For the text-containing cell, return its midpoint in [x, y] coordinate format. 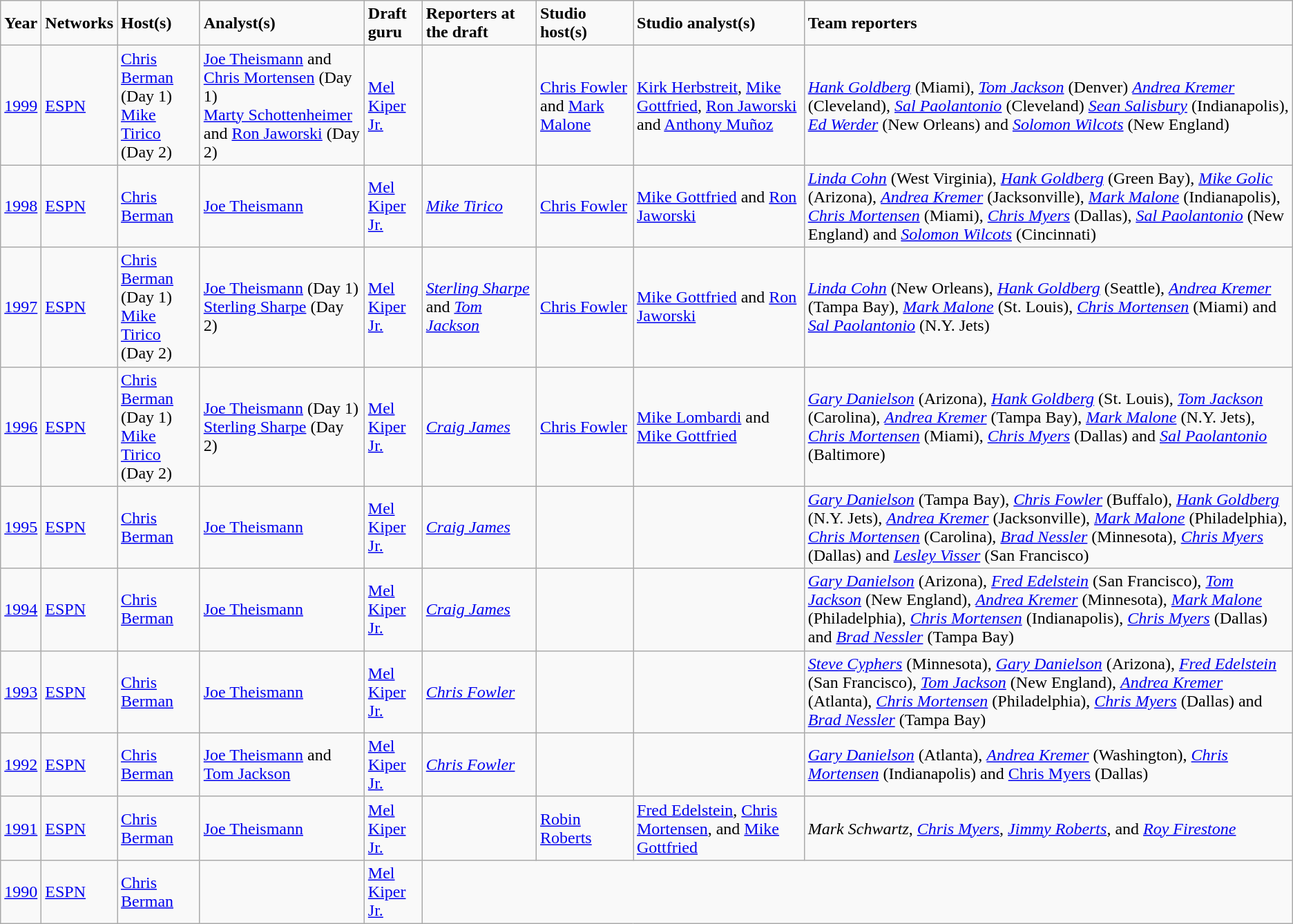
1998 [21, 206]
1994 [21, 609]
Studio host(s) [584, 23]
Robin Roberts [584, 828]
Mark Schwartz, Chris Myers, Jimmy Roberts, and Roy Firestone [1048, 828]
Chris Fowler and Mark Malone [584, 105]
Analyst(s) [282, 23]
Gary Danielson (Atlanta), Andrea Kremer (Washington), Chris Mortensen (Indianapolis) and Chris Myers (Dallas) [1048, 764]
1992 [21, 764]
Kirk Herbstreit, Mike Gottfried, Ron Jaworski and Anthony Muñoz [718, 105]
Host(s) [159, 23]
1997 [21, 307]
Mike Lombardi and Mike Gottfried [718, 427]
Studio analyst(s) [718, 23]
1996 [21, 427]
1993 [21, 692]
Reporters at the draft [479, 23]
Joe Theismann and Chris Mortensen (Day 1)Marty Schottenheimer and Ron Jaworski (Day 2) [282, 105]
1991 [21, 828]
1990 [21, 892]
Year [21, 23]
Fred Edelstein, Chris Mortensen, and Mike Gottfried [718, 828]
Draft guru [393, 23]
Team reporters [1048, 23]
Networks [79, 23]
Mike Tirico [479, 206]
1995 [21, 528]
Sterling Sharpe and Tom Jackson [479, 307]
1999 [21, 105]
Joe Theismann and Tom Jackson [282, 764]
